Search for the cell housing the specified text and yield its [x, y] center coordinate. 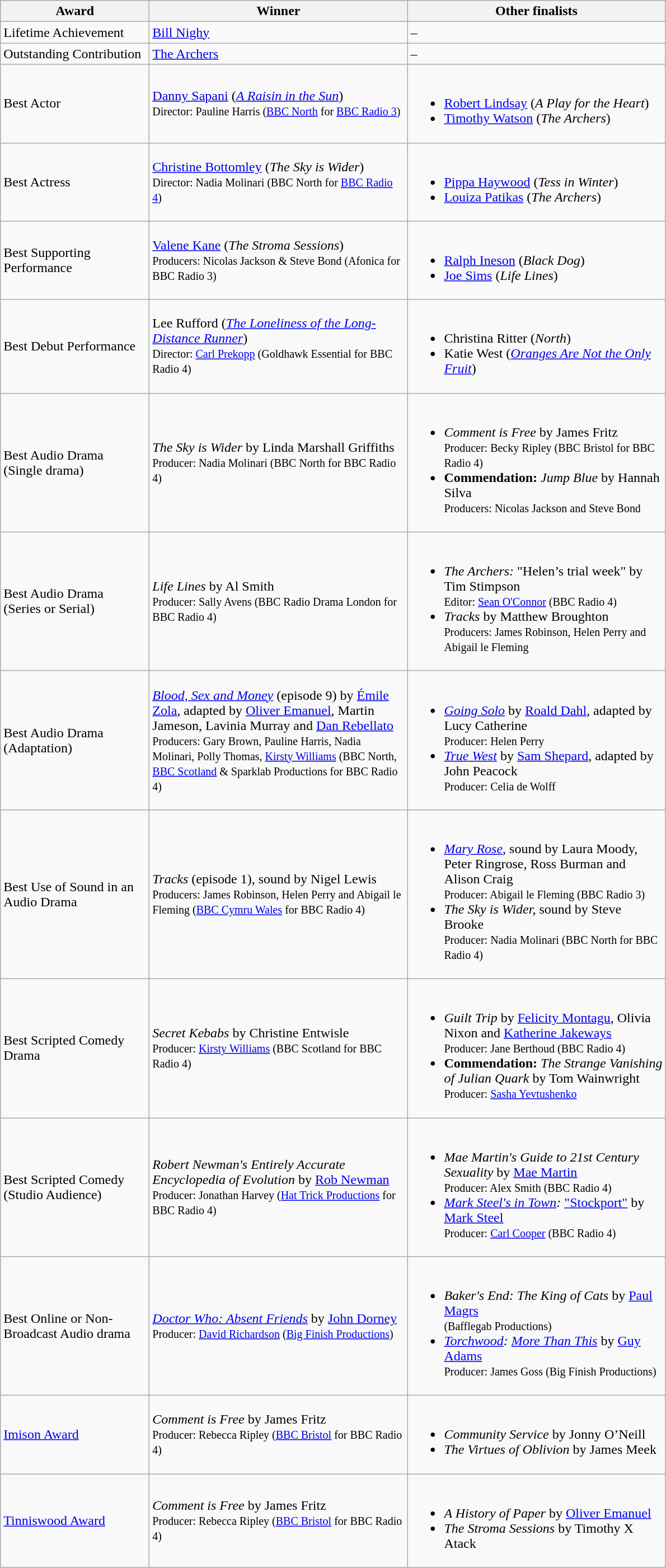
Best Audio Drama(Single drama) [75, 462]
Secret Kebabs by Christine EntwisleProducer: Kirsty Williams (BBC Scotland for BBC Radio 4) [279, 1048]
Christine Bottomley (The Sky is Wider)Director: Nadia Molinari (BBC North for BBC Radio 4) [279, 182]
Best Actor [75, 104]
The Sky is Wider by Linda Marshall GriffithsProducer: Nadia Molinari (BBC North for BBC Radio 4) [279, 462]
Best Use of Sound in an Audio Drama [75, 894]
Best Audio Drama(Series or Serial) [75, 601]
Best Online or Non-Broadcast Audio drama [75, 1326]
Tracks (episode 1), sound by Nigel LewisProducers: James Robinson, Helen Perry and Abigail le Fleming (BBC Cymru Wales for BBC Radio 4) [279, 894]
Danny Sapani (A Raisin in the Sun)Director: Pauline Harris (BBC North for BBC Radio 3) [279, 104]
Doctor Who: Absent Friends by John DorneyProducer: David Richardson (Big Finish Productions) [279, 1326]
Outstanding Contribution [75, 54]
Valene Kane (The Stroma Sessions)Producers: Nicolas Jackson & Steve Bond (Afonica for BBC Radio 3) [279, 260]
Other finalists [536, 11]
Christina Ritter (North)Katie West (Oranges Are Not the Only Fruit) [536, 346]
Best Actress [75, 182]
Best Audio Drama(Adaptation) [75, 740]
Imison Award [75, 1435]
Lifetime Achievement [75, 32]
Best Scripted Comedy(Studio Audience) [75, 1187]
Lee Rufford (The Loneliness of the Long-Distance Runner)Director: Carl Prekopp (Goldhawk Essential for BBC Radio 4) [279, 346]
Tinniswood Award [75, 1520]
Robert Newman's Entirely Accurate Encyclopedia of Evolution by Rob NewmanProducer: Jonathan Harvey (Hat Trick Productions for BBC Radio 4) [279, 1187]
Robert Lindsay (A Play for the Heart)Timothy Watson (The Archers) [536, 104]
Winner [279, 11]
Award [75, 11]
Best Scripted Comedy Drama [75, 1048]
Best Supporting Performance [75, 260]
Life Lines by Al SmithProducer: Sally Avens (BBC Radio Drama London for BBC Radio 4) [279, 601]
Ralph Ineson (Black Dog)Joe Sims (Life Lines) [536, 260]
Best Debut Performance [75, 346]
Bill Nighy [279, 32]
Going Solo by Roald Dahl, adapted by Lucy CatherineProducer: Helen PerryTrue West by Sam Shepard, adapted by John PeacockProducer: Celia de Wolff [536, 740]
The Archers [279, 54]
Community Service by Jonny O’NeillThe Virtues of Oblivion by James Meek [536, 1435]
Baker's End: The King of Cats by Paul Magrs(Bafflegab Productions)Torchwood: More Than This by Guy AdamsProducer: James Goss (Big Finish Productions) [536, 1326]
A History of Paper by Oliver EmanuelThe Stroma Sessions by Timothy X Atack [536, 1520]
Pippa Haywood (Tess in Winter)Louiza Patikas (The Archers) [536, 182]
